Identify which cell holds the provided text, then report its (x, y) central coordinate. 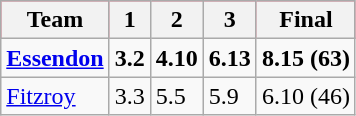
4.10 (176, 58)
3.2 (130, 58)
3.3 (130, 96)
Final (306, 20)
3 (230, 20)
6.13 (230, 58)
8.15 (63) (306, 58)
Essendon (55, 58)
Team (55, 20)
5.9 (230, 96)
6.10 (46) (306, 96)
5.5 (176, 96)
2 (176, 20)
Fitzroy (55, 96)
1 (130, 20)
